Locate the cell with the specified text and output its (x, y) center coordinate. 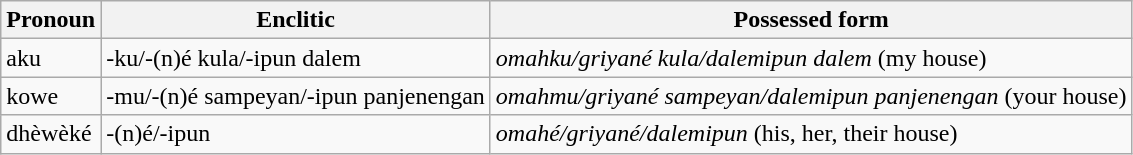
omahé/griyané/dalemipun (his, her, their house) (811, 134)
-ku/-(n)é kula/-ipun dalem (296, 58)
Possessed form (811, 20)
-(n)é/-ipun (296, 134)
-mu/-(n)é sampeyan/-ipun panjenengan (296, 96)
Pronoun (51, 20)
omahku/griyané kula/dalemipun dalem (my house) (811, 58)
aku (51, 58)
omahmu/griyané sampeyan/dalemipun panjenengan (your house) (811, 96)
Enclitic (296, 20)
dhèwèké (51, 134)
kowe (51, 96)
